Find where the given text appears and provide that cell's center as [x, y] coordinate. 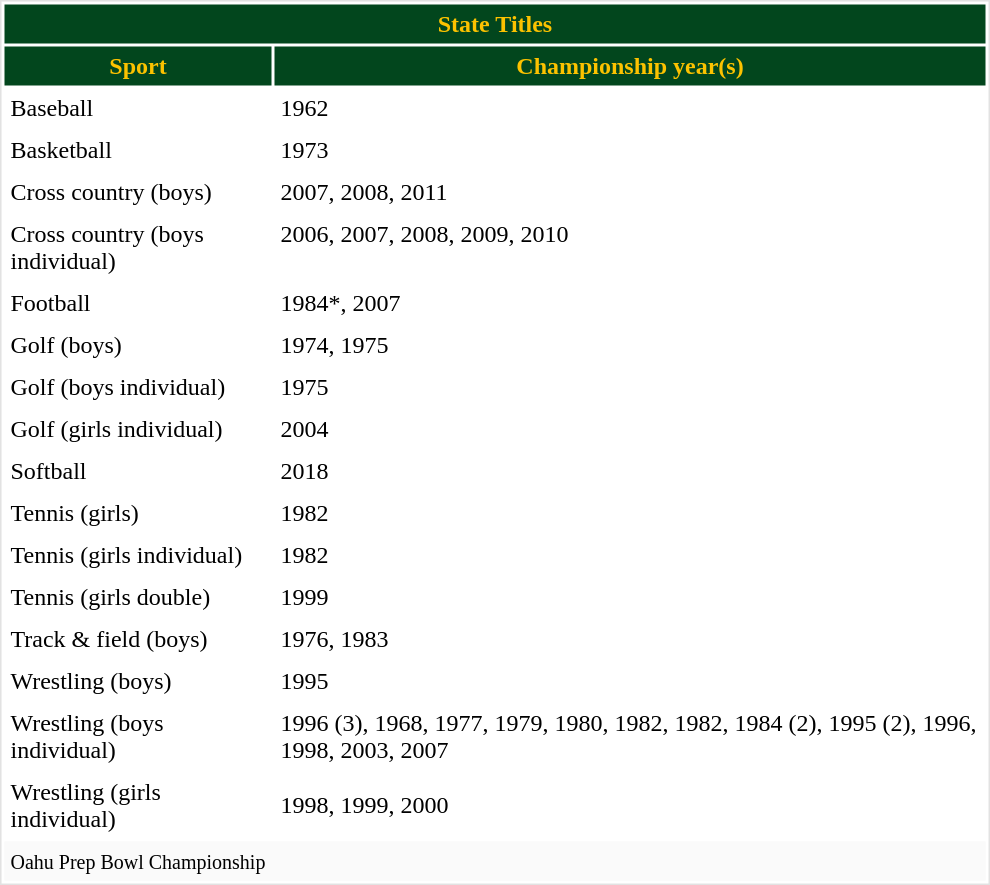
Tennis (girls double) [138, 598]
1995 [630, 682]
Track & field (boys) [138, 640]
Golf (boys individual) [138, 388]
1974, 1975 [630, 346]
1976, 1983 [630, 640]
2007, 2008, 2011 [630, 192]
1996 (3), 1968, 1977, 1979, 1980, 1982, 1982, 1984 (2), 1995 (2), 1996, 1998, 2003, 2007 [630, 737]
Golf (boys) [138, 346]
1975 [630, 388]
2006, 2007, 2008, 2009, 2010 [630, 247]
Cross country (boys) [138, 192]
1998, 1999, 2000 [630, 805]
Wrestling (boys) [138, 682]
2004 [630, 430]
1973 [630, 150]
1999 [630, 598]
1984*, 2007 [630, 304]
2018 [630, 472]
1962 [630, 108]
Softball [138, 472]
Oahu Prep Bowl Championship [494, 862]
Football [138, 304]
Tennis (girls individual) [138, 556]
Baseball [138, 108]
Basketball [138, 150]
Championship year(s) [630, 66]
Wrestling (boys individual) [138, 737]
Wrestling (girls individual) [138, 805]
Cross country (boys individual) [138, 247]
State Titles [494, 24]
Golf (girls individual) [138, 430]
Tennis (girls) [138, 514]
Sport [138, 66]
